Provide the (X, Y) coordinate of the cell's center where the given text is located.  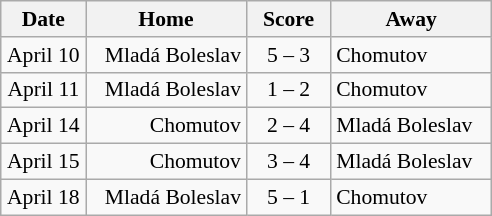
3 – 4 (288, 162)
April 18 (44, 197)
Home (166, 19)
April 15 (44, 162)
April 11 (44, 90)
5 – 1 (288, 197)
5 – 3 (288, 55)
Away (411, 19)
2 – 4 (288, 126)
1 – 2 (288, 90)
Date (44, 19)
Score (288, 19)
April 14 (44, 126)
April 10 (44, 55)
